Find where the given text appears and provide that cell's center as (x, y) coordinate. 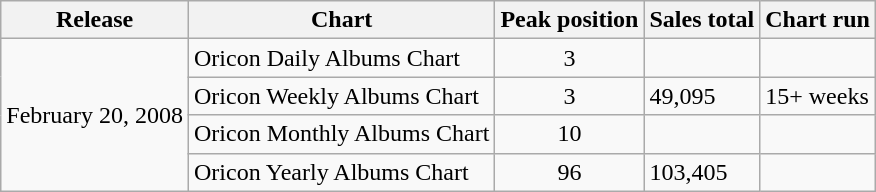
Oricon Weekly Albums Chart (341, 96)
Oricon Yearly Albums Chart (341, 172)
Peak position (570, 20)
10 (570, 134)
Chart (341, 20)
Release (95, 20)
96 (570, 172)
Oricon Daily Albums Chart (341, 58)
Oricon Monthly Albums Chart (341, 134)
103,405 (702, 172)
February 20, 2008 (95, 115)
49,095 (702, 96)
Chart run (818, 20)
15+ weeks (818, 96)
Sales total (702, 20)
